Scan for the cell matching the given text and deliver its [X, Y] coordinate at center. 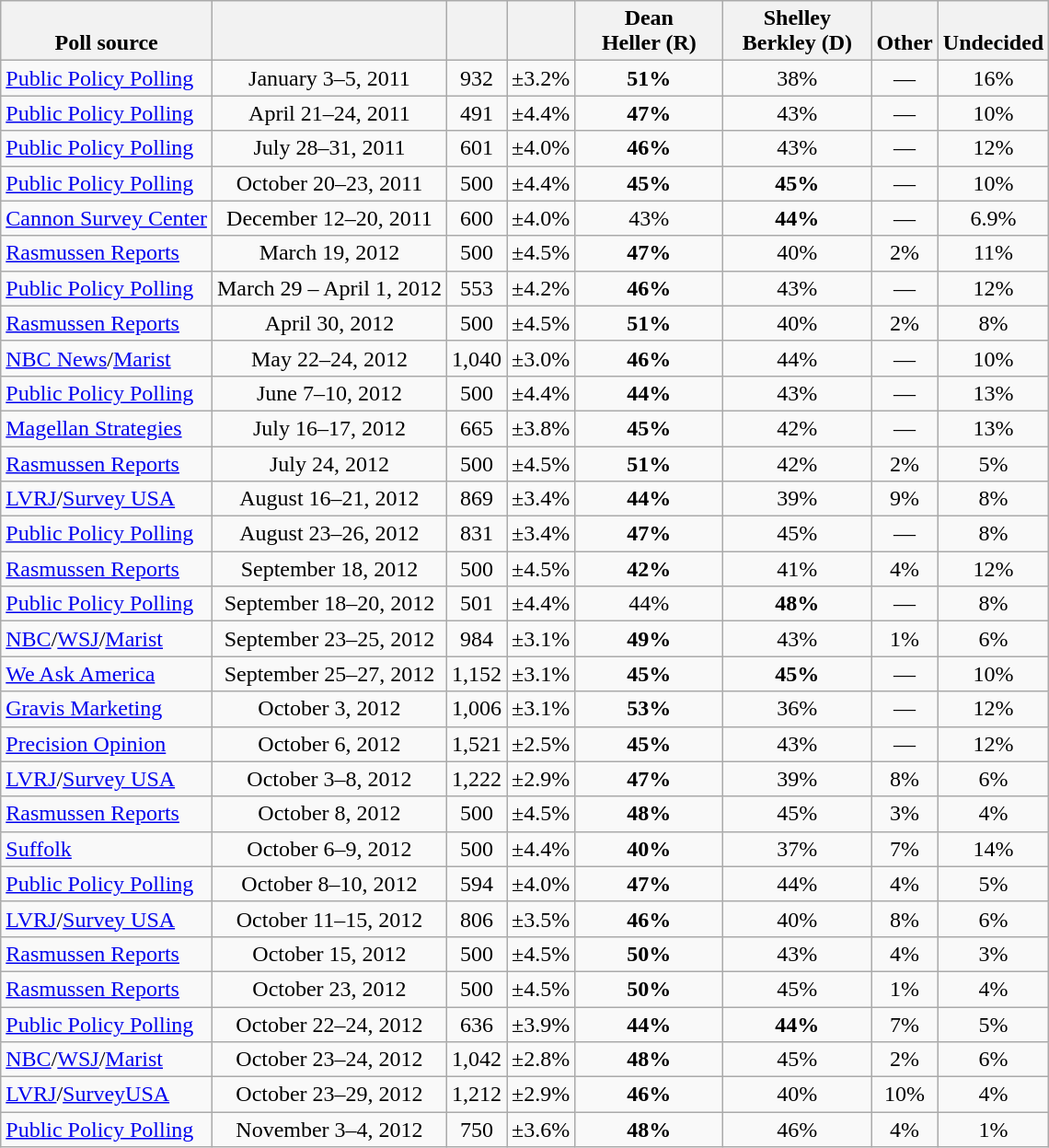
Other [905, 31]
October 23, 2012 [329, 989]
±3.6% [541, 1130]
May 22–24, 2012 [329, 358]
October 23–29, 2012 [329, 1095]
September 23–25, 2012 [329, 639]
11% [993, 253]
July 16–17, 2012 [329, 428]
October 6, 2012 [329, 744]
August 23–26, 2012 [329, 534]
October 3, 2012 [329, 709]
September 18–20, 2012 [329, 604]
October 8–10, 2012 [329, 884]
September 18, 2012 [329, 569]
October 23–24, 2012 [329, 1060]
Undecided [993, 31]
750 [477, 1130]
±3.8% [541, 428]
600 [477, 218]
1,006 [477, 709]
1,152 [477, 674]
Suffolk [107, 849]
October 6–9, 2012 [329, 849]
9% [905, 499]
36% [797, 709]
553 [477, 288]
July 28–31, 2011 [329, 148]
±2.5% [541, 744]
October 3–8, 2012 [329, 779]
April 30, 2012 [329, 323]
October 20–23, 2011 [329, 183]
38% [797, 78]
June 7–10, 2012 [329, 393]
October 11–15, 2012 [329, 919]
491 [477, 113]
December 12–20, 2011 [329, 218]
NBC News/Marist [107, 358]
1,040 [477, 358]
Poll source [107, 31]
501 [477, 604]
±3.2% [541, 78]
September 25–27, 2012 [329, 674]
831 [477, 534]
October 22–24, 2012 [329, 1025]
We Ask America [107, 674]
ShelleyBerkley (D) [797, 31]
14% [993, 849]
Magellan Strategies [107, 428]
November 3–4, 2012 [329, 1130]
LVRJ/SurveyUSA [107, 1095]
16% [993, 78]
±2.8% [541, 1060]
October 15, 2012 [329, 954]
±4.2% [541, 288]
DeanHeller (R) [650, 31]
August 16–21, 2012 [329, 499]
601 [477, 148]
594 [477, 884]
April 21–24, 2011 [329, 113]
March 29 – April 1, 2012 [329, 288]
636 [477, 1025]
37% [797, 849]
41% [797, 569]
March 19, 2012 [329, 253]
49% [650, 639]
932 [477, 78]
Gravis Marketing [107, 709]
1,042 [477, 1060]
October 8, 2012 [329, 814]
±3.9% [541, 1025]
January 3–5, 2011 [329, 78]
1,212 [477, 1095]
Cannon Survey Center [107, 218]
July 24, 2012 [329, 463]
1,521 [477, 744]
806 [477, 919]
53% [650, 709]
6.9% [993, 218]
±3.0% [541, 358]
1,222 [477, 779]
984 [477, 639]
869 [477, 499]
±3.5% [541, 919]
Precision Opinion [107, 744]
665 [477, 428]
